Find where the given text appears and provide that cell's center as [X, Y] coordinate. 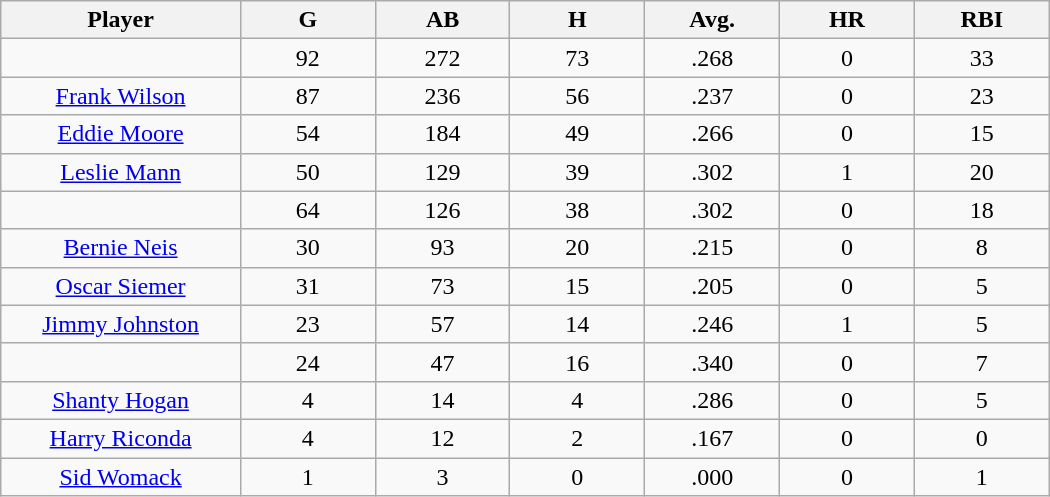
56 [578, 96]
93 [442, 248]
236 [442, 96]
31 [308, 286]
Jimmy Johnston [121, 324]
64 [308, 210]
129 [442, 172]
30 [308, 248]
G [308, 20]
.000 [712, 477]
8 [982, 248]
2 [578, 438]
18 [982, 210]
Frank Wilson [121, 96]
16 [578, 362]
.266 [712, 134]
Bernie Neis [121, 248]
54 [308, 134]
.215 [712, 248]
HR [848, 20]
Oscar Siemer [121, 286]
272 [442, 58]
Player [121, 20]
Sid Womack [121, 477]
.167 [712, 438]
126 [442, 210]
AB [442, 20]
.237 [712, 96]
Harry Riconda [121, 438]
Avg. [712, 20]
24 [308, 362]
Leslie Mann [121, 172]
50 [308, 172]
.340 [712, 362]
39 [578, 172]
.205 [712, 286]
.286 [712, 400]
49 [578, 134]
38 [578, 210]
12 [442, 438]
184 [442, 134]
33 [982, 58]
.246 [712, 324]
Eddie Moore [121, 134]
57 [442, 324]
RBI [982, 20]
92 [308, 58]
H [578, 20]
7 [982, 362]
47 [442, 362]
Shanty Hogan [121, 400]
87 [308, 96]
.268 [712, 58]
3 [442, 477]
